Locate the cell with the specified text and output its (X, Y) center coordinate. 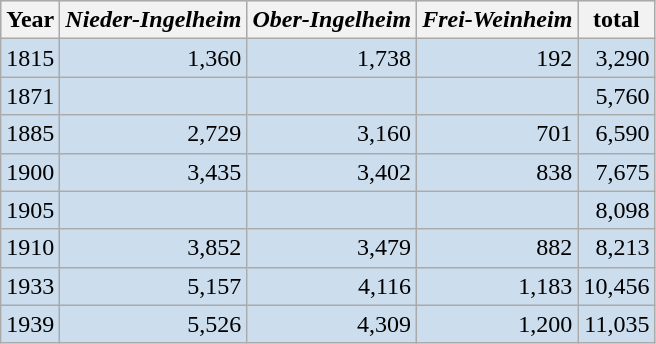
3,402 (332, 172)
838 (498, 172)
1885 (30, 134)
5,157 (154, 286)
3,852 (154, 248)
1,360 (154, 58)
Frei-Weinheim (498, 20)
5,526 (154, 324)
7,675 (616, 172)
882 (498, 248)
192 (498, 58)
Nieder-Ingelheim (154, 20)
1,200 (498, 324)
8,098 (616, 210)
701 (498, 134)
1933 (30, 286)
3,160 (332, 134)
3,435 (154, 172)
1900 (30, 172)
3,290 (616, 58)
5,760 (616, 96)
4,116 (332, 286)
6,590 (616, 134)
1939 (30, 324)
4,309 (332, 324)
1910 (30, 248)
8,213 (616, 248)
total (616, 20)
1815 (30, 58)
1,738 (332, 58)
1871 (30, 96)
10,456 (616, 286)
3,479 (332, 248)
Year (30, 20)
1905 (30, 210)
11,035 (616, 324)
2,729 (154, 134)
Ober-Ingelheim (332, 20)
1,183 (498, 286)
